Determine the (x, y) coordinate at the center of the cell enclosing the given text.  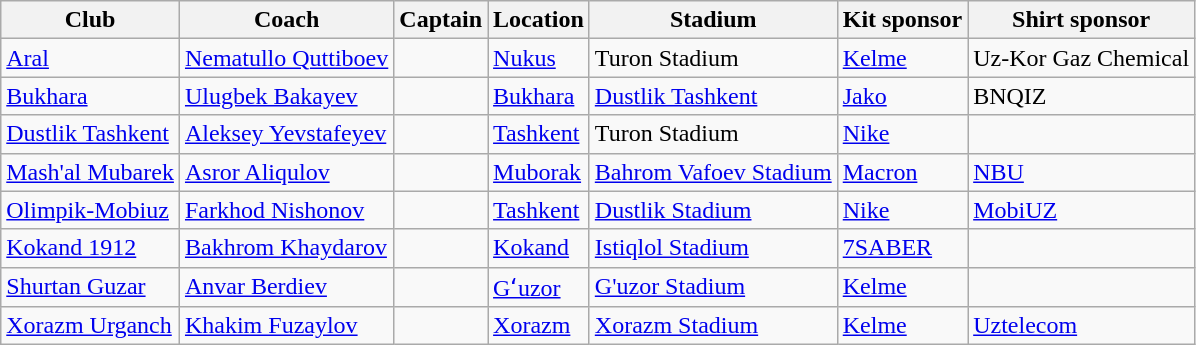
Ulugbek Bakayev (286, 96)
Macron (902, 172)
Asror Aliqulov (286, 172)
NBU (1082, 172)
Uztelecom (1082, 326)
Mash'al Mubarek (90, 172)
Nematullo Quttiboev (286, 58)
Club (90, 20)
Shirt sponsor (1082, 20)
Aral (90, 58)
Bakhrom Khaydarov (286, 248)
Bahrom Vafoev Stadium (713, 172)
Coach (286, 20)
Khakim Fuzaylov (286, 326)
Olimpik-Mobiuz (90, 210)
Xorazm Stadium (713, 326)
Farkhod Nishonov (286, 210)
Istiqlol Stadium (713, 248)
7SABER (902, 248)
Dustlik Stadium (713, 210)
Uz-Kor Gaz Chemical (1082, 58)
Kokand (539, 248)
Muborak (539, 172)
Kit sponsor (902, 20)
Kokand 1912 (90, 248)
Xorazm Urganch (90, 326)
Shurtan Guzar (90, 287)
Xorazm (539, 326)
Jako (902, 96)
Anvar Berdiev (286, 287)
BNQIZ (1082, 96)
MobiUZ (1082, 210)
Nukus (539, 58)
Stadium (713, 20)
Aleksey Yevstafeyev (286, 134)
Location (539, 20)
Gʻuzor (539, 287)
G'uzor Stadium (713, 287)
Captain (441, 20)
